Search for the cell housing the specified text and yield its (X, Y) center coordinate. 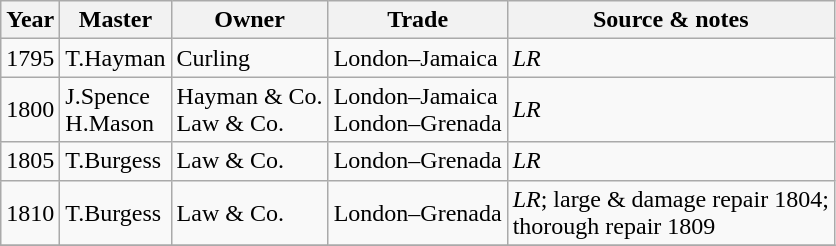
J.SpenceH.Mason (116, 110)
London–Jamaica (418, 58)
London–JamaicaLondon–Grenada (418, 110)
Year (30, 20)
Hayman & Co.Law & Co. (250, 110)
Master (116, 20)
Owner (250, 20)
1800 (30, 110)
1795 (30, 58)
Curling (250, 58)
Trade (418, 20)
1805 (30, 161)
1810 (30, 212)
Source & notes (670, 20)
LR; large & damage repair 1804; thorough repair 1809 (670, 212)
T.Hayman (116, 58)
